Provide the [x, y] coordinate of the cell's center where the given text is located.  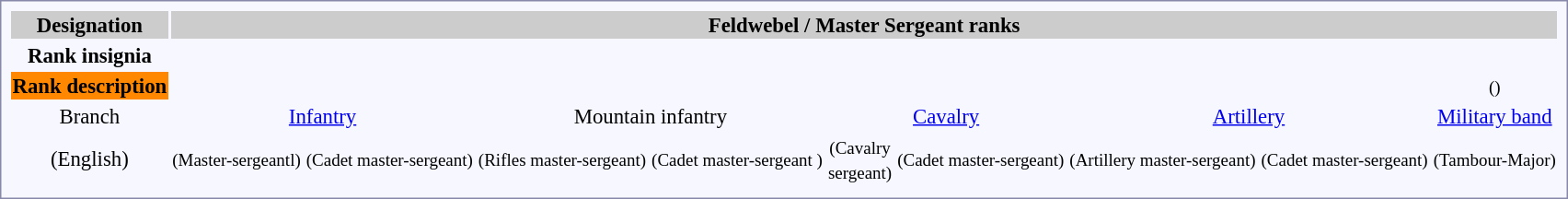
Military band [1494, 116]
Cavalry [946, 116]
(Cavalrysergeant) [859, 158]
Branch [90, 116]
(Tambour-Major) [1494, 158]
Mountain infantry [650, 116]
Artillery [1249, 116]
Infantry [323, 116]
Rank insignia [90, 55]
(Rifles master-sergeant) [561, 158]
(English) [90, 158]
() [1494, 86]
Feldwebel / Master Sergeant ranks [865, 25]
(Cadet master-sergeant ) [738, 158]
(Master-sergeantl) [236, 158]
Rank description [90, 86]
Designation [90, 25]
(Artillery master-sergeant) [1163, 158]
